Scan for the cell matching the given text and deliver its [X, Y] coordinate at center. 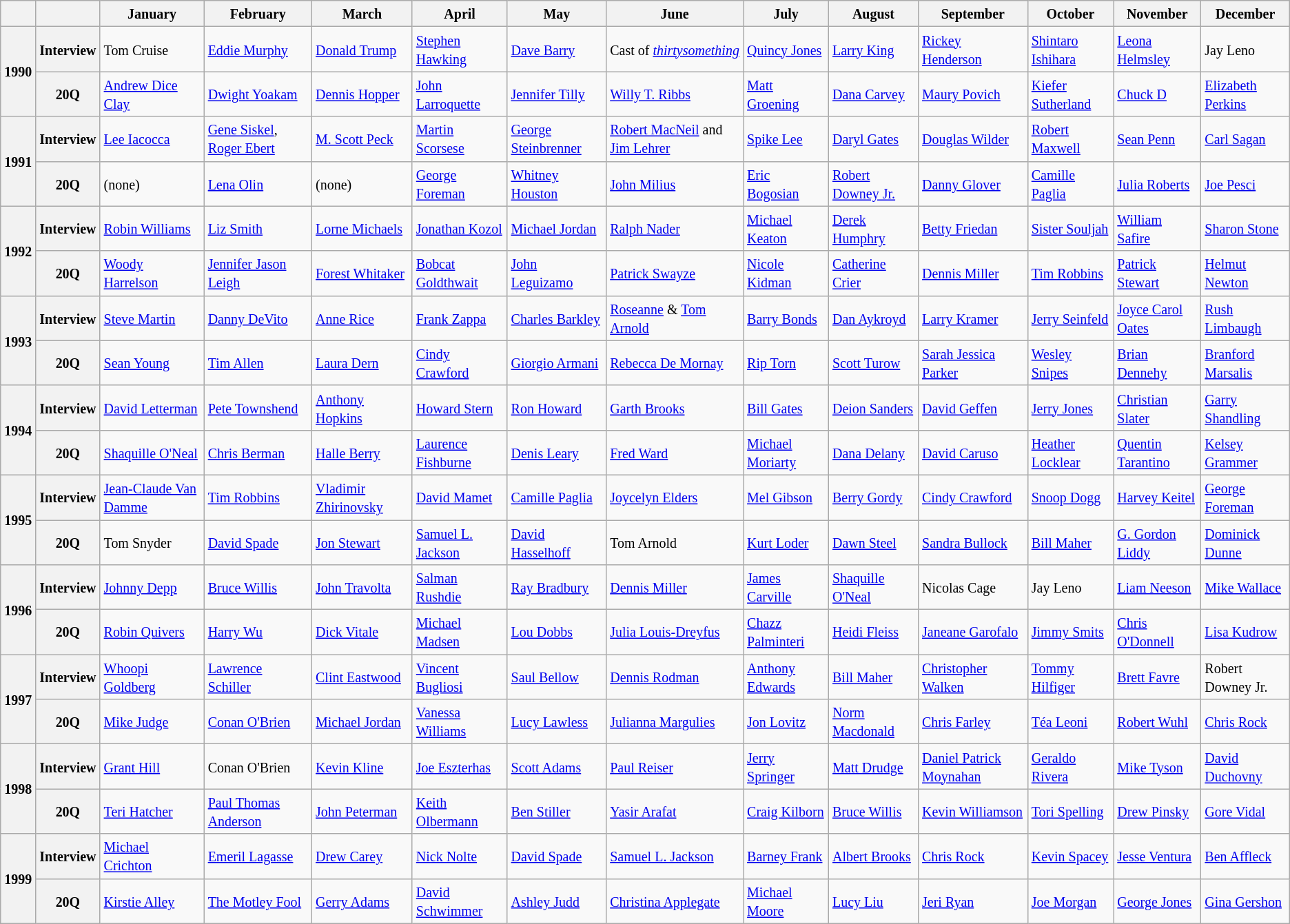
Wesley Snipes [1071, 362]
Brian Dennehy [1158, 362]
Jennifer Tilly [557, 94]
Betty Friedan [973, 229]
Spike Lee [786, 139]
Janeane Garofalo [973, 633]
Julia Louis-Dreyfus [675, 633]
David Hasselhoff [557, 542]
Jean-Claude Van Damme [152, 497]
Vladimir Zhirinovsky [362, 497]
Christian Slater [1158, 408]
Joe Morgan [1071, 901]
Maury Povich [973, 94]
Howard Stern [460, 408]
Julianna Margulies [675, 722]
Halle Berry [362, 452]
Leona Helmsley [1158, 50]
Larry King [873, 50]
March [362, 14]
February [258, 14]
David Geffen [973, 408]
Jennifer Jason Leigh [258, 273]
Jon Stewart [362, 542]
Christopher Walken [973, 677]
Tom Snyder [152, 542]
David Schwimmer [460, 901]
William Safire [1158, 229]
John Leguizamo [557, 273]
Sarah Jessica Parker [973, 362]
Heidi Fleiss [873, 633]
1999 [18, 879]
Mike Tyson [1158, 766]
Derek Humphry [873, 229]
Joe Eszterhas [460, 766]
Woody Harrelson [152, 273]
Douglas Wilder [973, 139]
Bill Gates [786, 408]
Lee Iacocca [152, 139]
Dominick Dunne [1245, 542]
Danny Glover [973, 183]
Lucy Lawless [557, 722]
Dennis Rodman [675, 677]
Dave Barry [557, 50]
G. Gordon Liddy [1158, 542]
Lorne Michaels [362, 229]
Albert Brooks [873, 856]
Eric Bogosian [786, 183]
Dana Delany [873, 452]
Tom Cruise [152, 50]
Liam Neeson [1158, 587]
George Steinbrenner [557, 139]
Jimmy Smits [1071, 633]
Jeri Ryan [973, 901]
Chris Berman [258, 452]
David Letterman [152, 408]
Frank Zappa [460, 318]
Andrew Dice Clay [152, 94]
Danny DeVito [258, 318]
John Larroquette [460, 94]
Kevin Kline [362, 766]
Laura Dern [362, 362]
Jerry Springer [786, 766]
Drew Pinsky [1158, 812]
John Travolta [362, 587]
Yasir Arafat [675, 812]
Julia Roberts [1158, 183]
Whitney Houston [557, 183]
Ben Affleck [1245, 856]
Clint Eastwood [362, 677]
Mel Gibson [786, 497]
John Milius [675, 183]
Johnny Depp [152, 587]
Michael Moore [786, 901]
Mike Wallace [1245, 587]
Cast of thirtysomething [675, 50]
Chris O'Donnell [1158, 633]
Vincent Bugliosi [460, 677]
Helmut Newton [1245, 273]
November [1158, 14]
Forest Whitaker [362, 273]
Sister Souljah [1071, 229]
George Jones [1158, 901]
1992 [18, 251]
1994 [18, 430]
Emeril Lagasse [258, 856]
Christina Applegate [675, 901]
Paul Thomas Anderson [258, 812]
Norm Macdonald [873, 722]
October [1071, 14]
John Peterman [362, 812]
Laurence Fishburne [460, 452]
Ralph Nader [675, 229]
M. Scott Peck [362, 139]
Rickey Henderson [973, 50]
Harvey Keitel [1158, 497]
Teri Hatcher [152, 812]
Donald Trump [362, 50]
David Mamet [460, 497]
Michael Madsen [460, 633]
Dana Carvey [873, 94]
Mike Judge [152, 722]
The Motley Fool [258, 901]
Ron Howard [557, 408]
Stephen Hawking [460, 50]
Catherine Crier [873, 273]
August [873, 14]
September [973, 14]
December [1245, 14]
Saul Bellow [557, 677]
Ray Bradbury [557, 587]
Ashley Judd [557, 901]
Nick Nolte [460, 856]
Anthony Edwards [786, 677]
Michael Crichton [152, 856]
Tori Spelling [1071, 812]
Robert Maxwell [1071, 139]
Fred Ward [675, 452]
Kevin Williamson [973, 812]
May [557, 14]
Roseanne & Tom Arnold [675, 318]
Elizabeth Perkins [1245, 94]
Bobcat Goldthwait [460, 273]
Jesse Ventura [1158, 856]
Kirstie Alley [152, 901]
Anne Rice [362, 318]
Gore Vidal [1245, 812]
Tommy Hilfiger [1071, 677]
Quincy Jones [786, 50]
Lisa Kudrow [1245, 633]
1996 [18, 610]
Salman Rushdie [460, 587]
Michael Keaton [786, 229]
Deion Sanders [873, 408]
David Caruso [973, 452]
Chazz Palminteri [786, 633]
Robin Quivers [152, 633]
Patrick Swayze [675, 273]
Drew Carey [362, 856]
Garth Brooks [675, 408]
Joyce Carol Oates [1158, 318]
Lou Dobbs [557, 633]
Gina Gershon [1245, 901]
Steve Martin [152, 318]
Dan Aykroyd [873, 318]
Keith Olbermann [460, 812]
Geraldo Rivera [1071, 766]
Garry Shandling [1245, 408]
Eddie Murphy [258, 50]
Dick Vitale [362, 633]
June [675, 14]
1998 [18, 789]
Whoopi Goldberg [152, 677]
Rush Limbaugh [1245, 318]
Robert Wuhl [1158, 722]
Matt Drudge [873, 766]
1993 [18, 340]
1990 [18, 72]
Chris Farley [973, 722]
Sandra Bullock [973, 542]
James Carville [786, 587]
Sean Young [152, 362]
Berry Gordy [873, 497]
Branford Marsalis [1245, 362]
Denis Leary [557, 452]
Gene Siskel, Roger Ebert [258, 139]
Tim Allen [258, 362]
Sean Penn [1158, 139]
Joycelyn Elders [675, 497]
Heather Locklear [1071, 452]
Larry Kramer [973, 318]
Brett Favre [1158, 677]
Scott Turow [873, 362]
Harry Wu [258, 633]
Grant Hill [152, 766]
Quentin Tarantino [1158, 452]
Michael Moriarty [786, 452]
Patrick Stewart [1158, 273]
Ben Stiller [557, 812]
Lawrence Schiller [258, 677]
Snoop Dogg [1071, 497]
Daniel Patrick Moynahan [973, 766]
Lucy Liu [873, 901]
Paul Reiser [675, 766]
Dwight Yoakam [258, 94]
July [786, 14]
Tom Arnold [675, 542]
Barry Bonds [786, 318]
Willy T. Ribbs [675, 94]
Dawn Steel [873, 542]
Matt Groening [786, 94]
Pete Townshend [258, 408]
Vanessa Williams [460, 722]
Daryl Gates [873, 139]
Nicole Kidman [786, 273]
Kurt Loder [786, 542]
Scott Adams [557, 766]
Anthony Hopkins [362, 408]
Téa Leoni [1071, 722]
Shintaro Ishihara [1071, 50]
Jonathan Kozol [460, 229]
Carl Sagan [1245, 139]
Barney Frank [786, 856]
Jerry Seinfeld [1071, 318]
1991 [18, 161]
Sharon Stone [1245, 229]
Lena Olin [258, 183]
Chuck D [1158, 94]
Dennis Hopper [362, 94]
Kevin Spacey [1071, 856]
Giorgio Armani [557, 362]
David Duchovny [1245, 766]
Kiefer Sutherland [1071, 94]
Jon Lovitz [786, 722]
Gerry Adams [362, 901]
April [460, 14]
Joe Pesci [1245, 183]
Robin Williams [152, 229]
Charles Barkley [557, 318]
Kelsey Grammer [1245, 452]
1995 [18, 520]
Craig Kilborn [786, 812]
Liz Smith [258, 229]
Robert MacNeil and Jim Lehrer [675, 139]
Nicolas Cage [973, 587]
Rebecca De Mornay [675, 362]
Jerry Jones [1071, 408]
Martin Scorsese [460, 139]
Rip Torn [786, 362]
January [152, 14]
1997 [18, 699]
